Pinpoint the cell where the given text exists, returning its [x, y] midpoint coordinate. 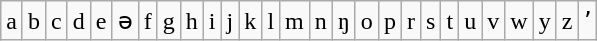
r [410, 21]
e [101, 21]
c [57, 21]
f [148, 21]
o [366, 21]
g [168, 21]
m [295, 21]
i [212, 21]
ʼ [588, 21]
b [34, 21]
y [544, 21]
l [271, 21]
t [450, 21]
ŋ [344, 21]
h [192, 21]
ə [125, 21]
n [320, 21]
p [390, 21]
z [567, 21]
a [12, 21]
v [494, 21]
s [431, 21]
d [78, 21]
k [250, 21]
u [470, 21]
w [519, 21]
j [230, 21]
